Capture the cell that displays the provided text and extract its (X, Y) central coordinate. 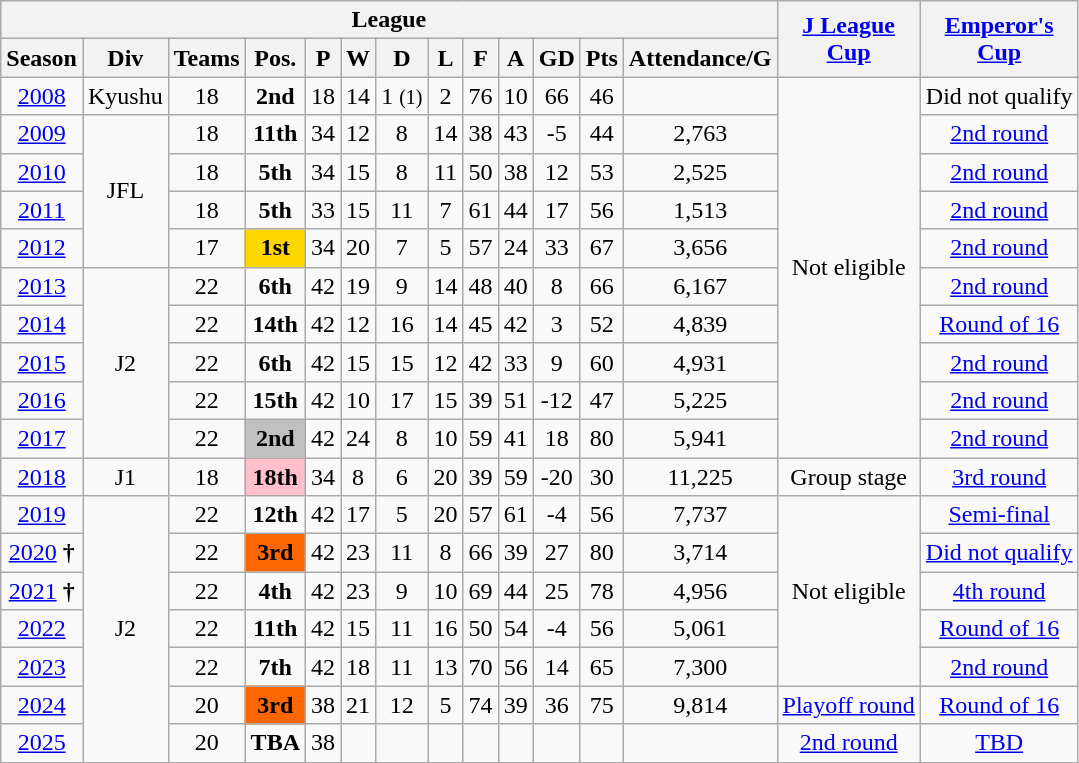
27 (556, 553)
2025 (42, 743)
45 (480, 324)
48 (480, 286)
W (358, 58)
TBD (999, 743)
5,225 (700, 400)
12th (275, 515)
J1 (125, 477)
Semi-final (999, 515)
2010 (42, 172)
Playoff round (848, 705)
6,167 (700, 286)
36 (556, 705)
2012 (42, 248)
21 (358, 705)
7,300 (700, 667)
74 (480, 705)
7,737 (700, 515)
41 (516, 438)
2013 (42, 286)
A (516, 58)
League (389, 20)
J LeagueCup (848, 39)
P (324, 58)
F (480, 58)
Emperor'sCup (999, 39)
-20 (556, 477)
78 (602, 591)
2011 (42, 210)
2022 (42, 629)
2,763 (700, 134)
Attendance/G (700, 58)
3,714 (700, 553)
52 (602, 324)
11,225 (700, 477)
Pos. (275, 58)
1 (1) (402, 96)
GD (556, 58)
67 (602, 248)
53 (602, 172)
43 (516, 134)
4,956 (700, 591)
L (446, 58)
Pts (602, 58)
-5 (556, 134)
2020 † (42, 553)
5,061 (700, 629)
69 (480, 591)
3rd round (999, 477)
2018 (42, 477)
76 (480, 96)
3,656 (700, 248)
2015 (42, 362)
4th (275, 591)
Kyushu (125, 96)
2,525 (700, 172)
2009 (42, 134)
18th (275, 477)
70 (480, 667)
2023 (42, 667)
2021 † (42, 591)
2019 (42, 515)
5,941 (700, 438)
54 (516, 629)
2016 (42, 400)
4,839 (700, 324)
4,931 (700, 362)
1st (275, 248)
4th round (999, 591)
2024 (42, 705)
15th (275, 400)
D (402, 58)
2 (446, 96)
3 (556, 324)
51 (516, 400)
JFL (125, 191)
2014 (42, 324)
65 (602, 667)
2017 (42, 438)
7th (275, 667)
13 (446, 667)
47 (602, 400)
30 (602, 477)
19 (358, 286)
Group stage (848, 477)
2008 (42, 96)
14th (275, 324)
-12 (556, 400)
46 (602, 96)
40 (516, 286)
1,513 (700, 210)
25 (556, 591)
TBA (275, 743)
6 (402, 477)
9,814 (700, 705)
75 (602, 705)
60 (602, 362)
Teams (206, 58)
Season (42, 58)
Div (125, 58)
